Determine the [x, y] coordinate at the center of the cell enclosing the given text.  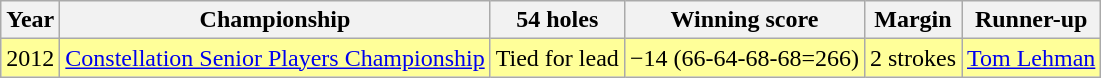
Tied for lead [557, 58]
2012 [30, 58]
−14 (66-64-68-68=266) [744, 58]
Constellation Senior Players Championship [275, 58]
Margin [912, 20]
Year [30, 20]
2 strokes [912, 58]
54 holes [557, 20]
Tom Lehman [1032, 58]
Winning score [744, 20]
Runner-up [1032, 20]
Championship [275, 20]
